Locate the cell with the specified text and output its (X, Y) center coordinate. 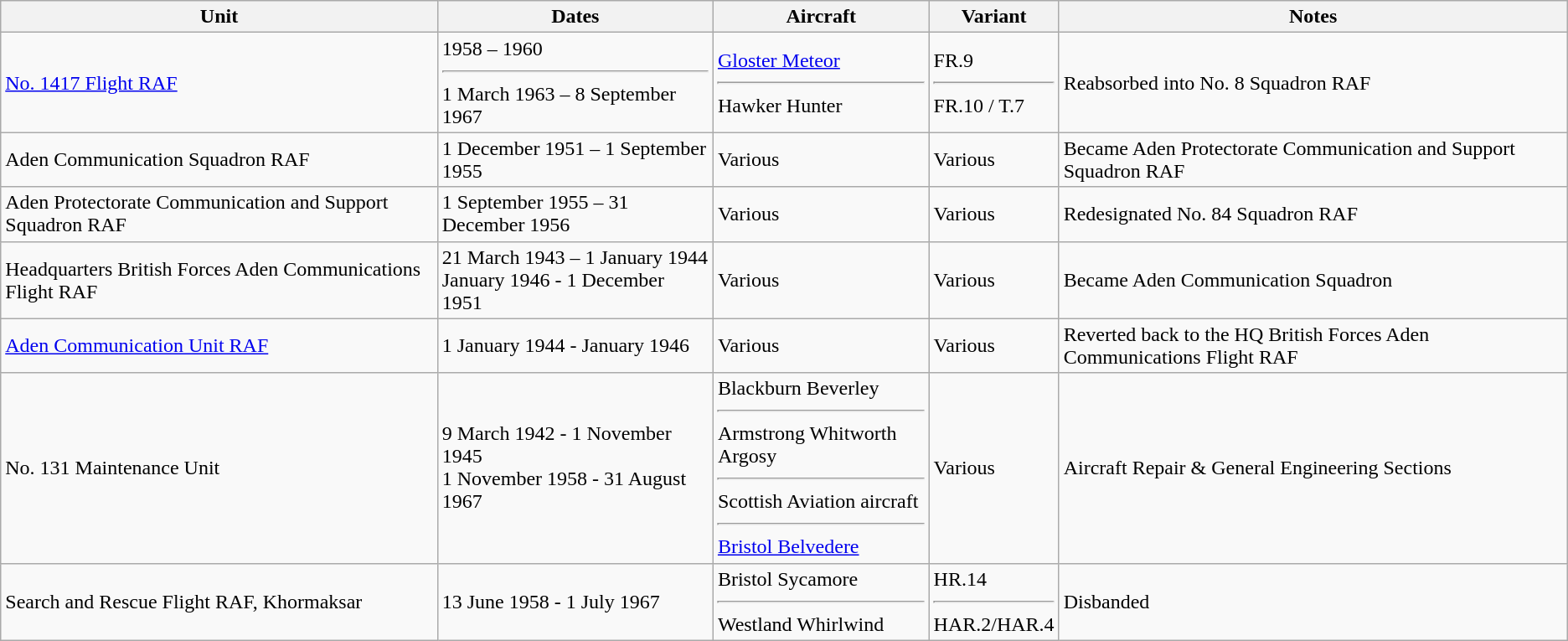
HR.14HAR.2/HAR.4 (993, 602)
13 June 1958 - 1 July 1967 (575, 602)
1 January 1944 - January 1946 (575, 345)
21 March 1943 – 1 January 1944January 1946 - 1 December 1951 (575, 280)
No. 131 Maintenance Unit (219, 468)
Variant (993, 17)
9 March 1942 - 1 November 19451 November 1958 - 31 August 1967 (575, 468)
Notes (1313, 17)
Aden Communication Squadron RAF (219, 159)
Dates (575, 17)
1958 – 19601 March 1963 – 8 September 1967 (575, 82)
Became Aden Communication Squadron (1313, 280)
1 September 1955 – 31 December 1956 (575, 215)
Headquarters British Forces Aden Communications Flight RAF (219, 280)
No. 1417 Flight RAF (219, 82)
1 December 1951 – 1 September 1955 (575, 159)
Unit (219, 17)
Reverted back to the HQ British Forces Aden Communications Flight RAF (1313, 345)
Became Aden Protectorate Communication and Support Squadron RAF (1313, 159)
Bristol SycamoreWestland Whirlwind (821, 602)
Aircraft Repair & General Engineering Sections (1313, 468)
Gloster MeteorHawker Hunter (821, 82)
Aden Communication Unit RAF (219, 345)
Disbanded (1313, 602)
Blackburn BeverleyArmstrong Whitworth ArgosyScottish Aviation aircraftBristol Belvedere (821, 468)
Reabsorbed into No. 8 Squadron RAF (1313, 82)
Redesignated No. 84 Squadron RAF (1313, 215)
Search and Rescue Flight RAF, Khormaksar (219, 602)
Aircraft (821, 17)
FR.9FR.10 / T.7 (993, 82)
Aden Protectorate Communication and Support Squadron RAF (219, 215)
